Provide the [x, y] coordinate of the cell's center where the given text is located.  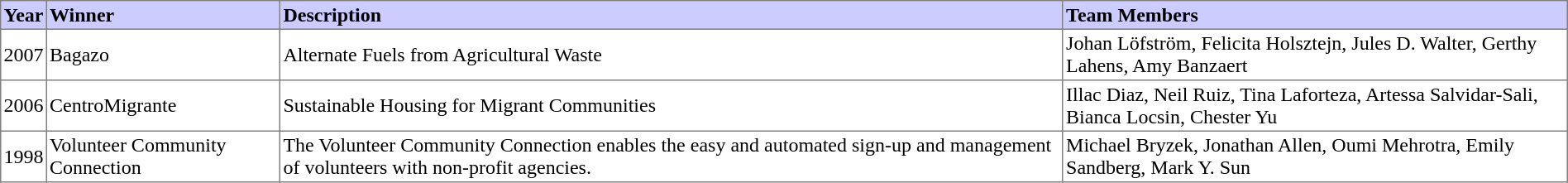
Year [24, 15]
2007 [24, 55]
Winner [163, 15]
Alternate Fuels from Agricultural Waste [672, 55]
2006 [24, 106]
Volunteer Community Connection [163, 157]
Bagazo [163, 55]
CentroMigrante [163, 106]
1998 [24, 157]
Description [672, 15]
Michael Bryzek, Jonathan Allen, Oumi Mehrotra, Emily Sandberg, Mark Y. Sun [1315, 157]
Team Members [1315, 15]
Sustainable Housing for Migrant Communities [672, 106]
Illac Diaz, Neil Ruiz, Tina Laforteza, Artessa Salvidar-Sali, Bianca Locsin, Chester Yu [1315, 106]
The Volunteer Community Connection enables the easy and automated sign-up and management of volunteers with non-profit agencies. [672, 157]
Johan Löfström, Felicita Holsztejn, Jules D. Walter, Gerthy Lahens, Amy Banzaert [1315, 55]
